From the cell containing the given text, extract its center point as [X, Y] coordinate. 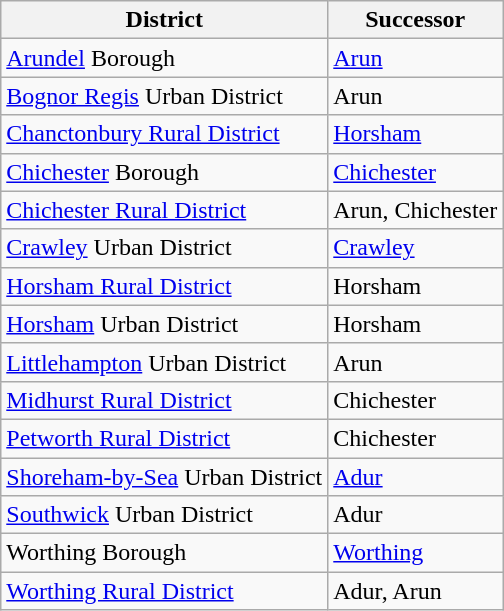
Midhurst Rural District [164, 400]
Worthing Borough [164, 553]
Horsham Rural District [164, 286]
Worthing [416, 553]
Arundel Borough [164, 58]
Southwick Urban District [164, 515]
Adur, Arun [416, 591]
Petworth Rural District [164, 438]
Crawley Urban District [164, 248]
Worthing Rural District [164, 591]
Chichester Rural District [164, 210]
Crawley [416, 248]
District [164, 20]
Horsham Urban District [164, 324]
Chanctonbury Rural District [164, 134]
Shoreham-by-Sea Urban District [164, 477]
Arun, Chichester [416, 210]
Successor [416, 20]
Bognor Regis Urban District [164, 96]
Chichester Borough [164, 172]
Littlehampton Urban District [164, 362]
